Pinpoint the cell where the given text exists, returning its (X, Y) midpoint coordinate. 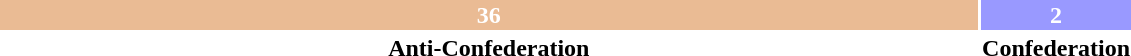
36 (489, 15)
